Scan for the cell matching the given text and deliver its [X, Y] coordinate at center. 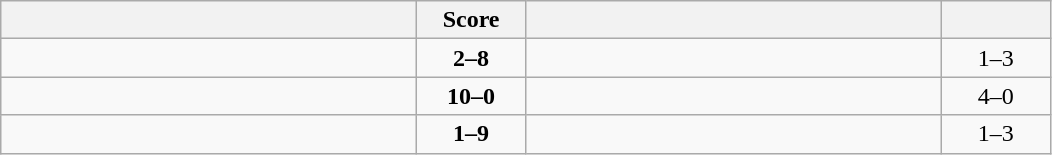
Score [472, 20]
1–9 [472, 134]
2–8 [472, 58]
4–0 [996, 96]
10–0 [472, 96]
